Scan for the cell matching the given text and deliver its [X, Y] coordinate at center. 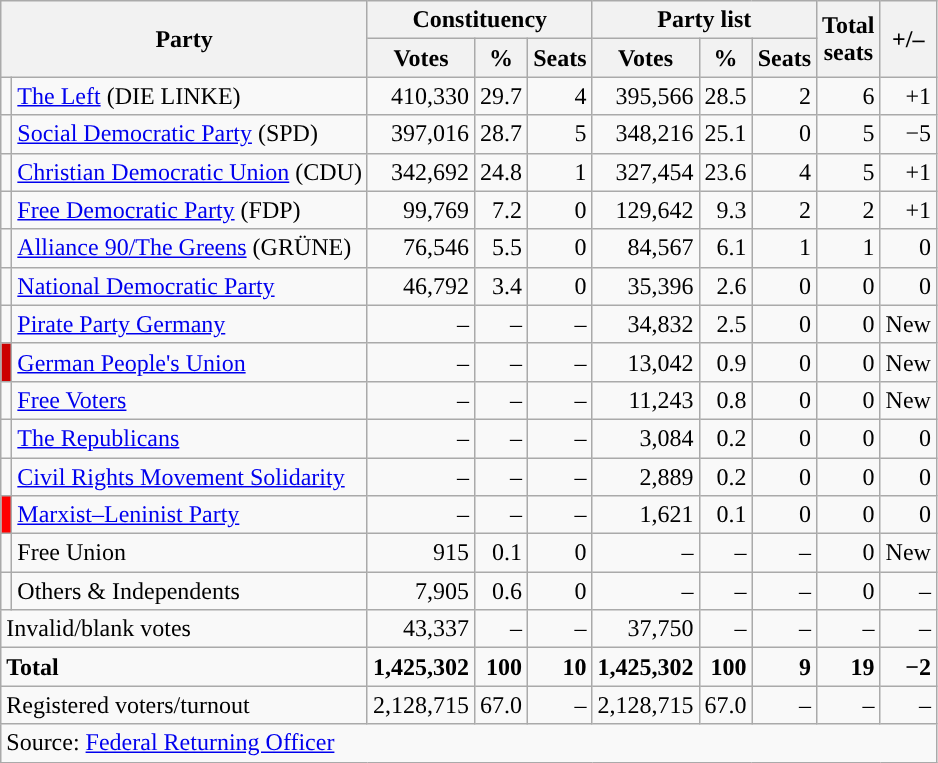
28.7 [502, 134]
9 [784, 667]
−2 [908, 667]
0.9 [726, 362]
+/– [908, 39]
23.6 [726, 172]
24.8 [502, 172]
Marxist–Leninist Party [190, 515]
395,566 [646, 96]
−5 [908, 134]
2.5 [726, 324]
Alliance 90/The Greens (GRÜNE) [190, 248]
Source: Federal Returning Officer [469, 743]
German People's Union [190, 362]
46,792 [420, 286]
915 [420, 553]
19 [849, 667]
0.6 [502, 591]
3.4 [502, 286]
Constituency [480, 20]
Others & Independents [190, 591]
Party [184, 39]
7.2 [502, 210]
2,889 [646, 477]
28.5 [726, 96]
348,216 [646, 134]
0.8 [726, 400]
3,084 [646, 438]
342,692 [420, 172]
Christian Democratic Union (CDU) [190, 172]
5.5 [502, 248]
Free Voters [190, 400]
Civil Rights Movement Solidarity [190, 477]
National Democratic Party [190, 286]
Totalseats [849, 39]
397,016 [420, 134]
99,769 [420, 210]
84,567 [646, 248]
Party list [704, 20]
The Republicans [190, 438]
29.7 [502, 96]
9.3 [726, 210]
7,905 [420, 591]
Pirate Party Germany [190, 324]
1,621 [646, 515]
43,337 [420, 629]
10 [560, 667]
6 [849, 96]
Social Democratic Party (SPD) [190, 134]
6.1 [726, 248]
Total [184, 667]
Registered voters/turnout [184, 705]
11,243 [646, 400]
Free Democratic Party (FDP) [190, 210]
34,832 [646, 324]
327,454 [646, 172]
Invalid/blank votes [184, 629]
37,750 [646, 629]
13,042 [646, 362]
The Left (DIE LINKE) [190, 96]
2.6 [726, 286]
129,642 [646, 210]
Free Union [190, 553]
35,396 [646, 286]
25.1 [726, 134]
76,546 [420, 248]
410,330 [420, 96]
